Identify which cell holds the provided text, then report its (x, y) central coordinate. 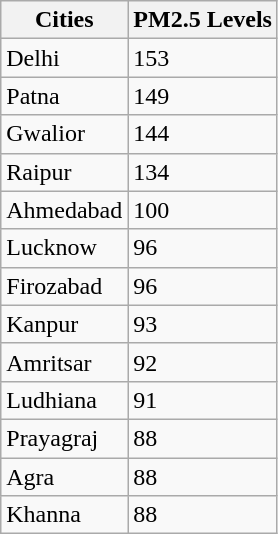
Ahmedabad (64, 210)
Firozabad (64, 286)
Lucknow (64, 248)
144 (203, 134)
Amritsar (64, 362)
Kanpur (64, 324)
Cities (64, 20)
Delhi (64, 58)
91 (203, 400)
Prayagraj (64, 438)
100 (203, 210)
Raipur (64, 172)
92 (203, 362)
134 (203, 172)
PM2.5 Levels (203, 20)
Patna (64, 96)
Gwalior (64, 134)
Ludhiana (64, 400)
153 (203, 58)
149 (203, 96)
93 (203, 324)
Agra (64, 477)
Khanna (64, 515)
